Return (x, y) of the center of cell containing provided text 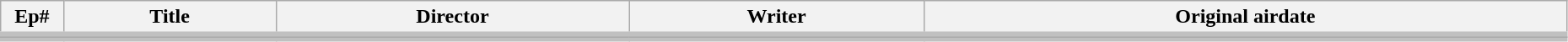
Writer (777, 18)
Director (452, 18)
Original airdate (1245, 18)
Title (170, 18)
Ep# (32, 18)
